Capture the cell that displays the provided text and extract its [x, y] central coordinate. 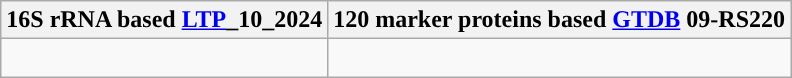
16S rRNA based LTP_10_2024 [164, 20]
120 marker proteins based GTDB 09-RS220 [560, 20]
